Provide the (X, Y) coordinate of the cell's center where the given text is located.  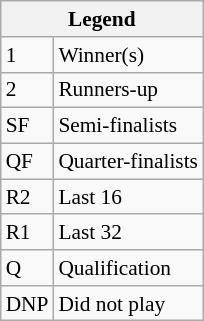
2 (28, 90)
R2 (28, 197)
Semi-finalists (128, 126)
Legend (102, 19)
Qualification (128, 268)
Did not play (128, 303)
Q (28, 268)
Runners-up (128, 90)
Quarter-finalists (128, 161)
DNP (28, 303)
QF (28, 161)
Winner(s) (128, 55)
1 (28, 55)
Last 16 (128, 197)
Last 32 (128, 232)
SF (28, 126)
R1 (28, 232)
